Return the [x, y] coordinate for the center point of the cell that contains the specified text.  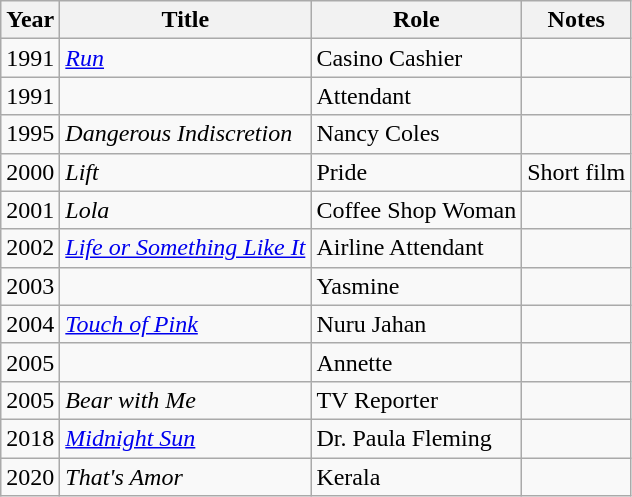
1995 [30, 134]
Pride [416, 172]
Touch of Pink [186, 324]
Annette [416, 362]
2001 [30, 210]
2018 [30, 438]
Airline Attendant [416, 248]
Nancy Coles [416, 134]
Life or Something Like It [186, 248]
TV Reporter [416, 400]
2003 [30, 286]
Lift [186, 172]
2020 [30, 477]
Yasmine [416, 286]
Nuru Jahan [416, 324]
Short film [576, 172]
2000 [30, 172]
Dangerous Indiscretion [186, 134]
Role [416, 20]
Title [186, 20]
Lola [186, 210]
Casino Cashier [416, 58]
Kerala [416, 477]
Notes [576, 20]
Bear with Me [186, 400]
2004 [30, 324]
Coffee Shop Woman [416, 210]
Year [30, 20]
Midnight Sun [186, 438]
Attendant [416, 96]
Dr. Paula Fleming [416, 438]
2002 [30, 248]
That's Amor [186, 477]
Run [186, 58]
